Pinpoint the cell where the given text exists, returning its [X, Y] midpoint coordinate. 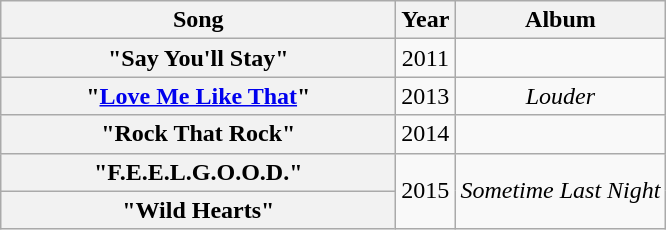
Album [560, 20]
"Say You'll Stay" [198, 58]
Sometime Last Night [560, 191]
Year [426, 20]
2011 [426, 58]
2014 [426, 134]
"Wild Hearts" [198, 210]
"F.E.E.L.G.O.O.D." [198, 172]
Louder [560, 96]
Song [198, 20]
2013 [426, 96]
"Rock That Rock" [198, 134]
2015 [426, 191]
"Love Me Like That" [198, 96]
